Output the (X, Y) coordinate of the center of the cell containing the given text.  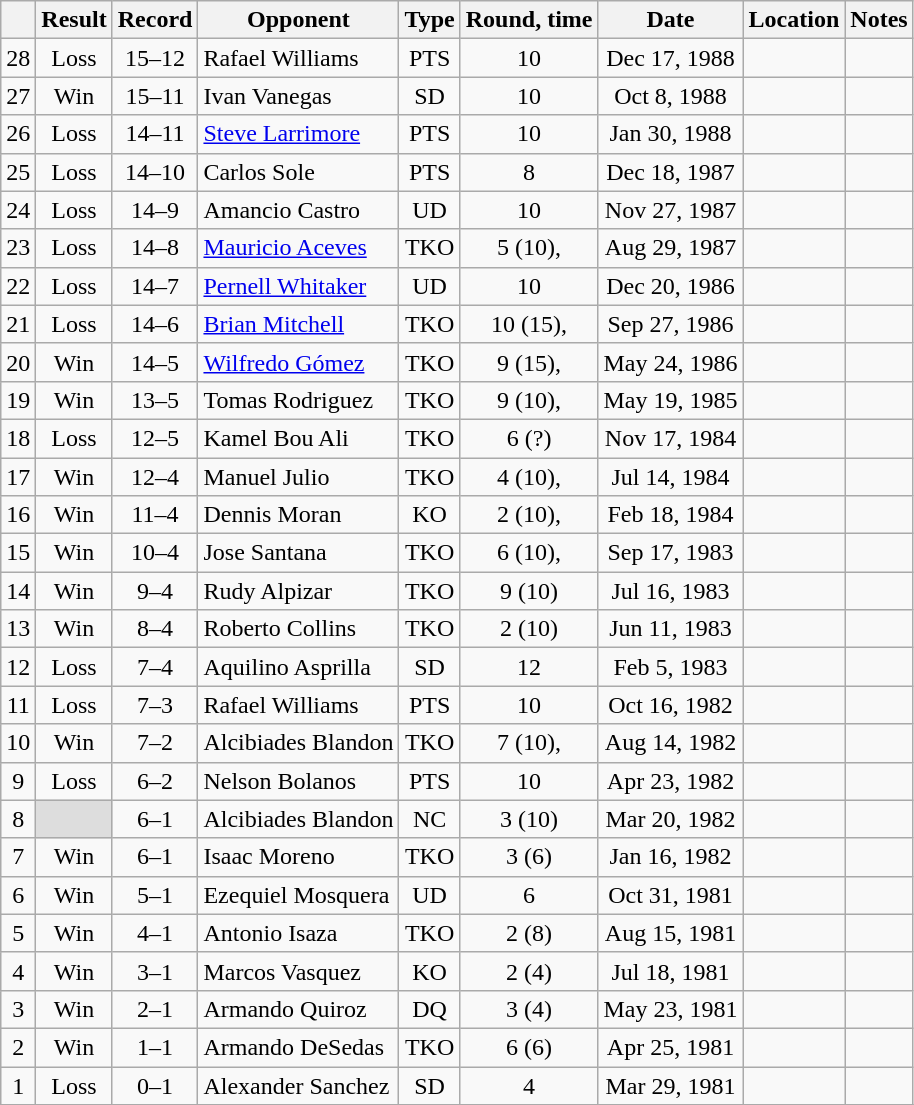
Oct 16, 1982 (670, 705)
NC (430, 819)
Armando Quiroz (298, 1009)
Round, time (529, 20)
2 (4) (529, 971)
Manuel Julio (298, 477)
4 (10), (529, 477)
Mauricio Aceves (298, 248)
Type (430, 20)
14–10 (155, 172)
10 (15), (529, 324)
5 (10), (529, 248)
12–5 (155, 438)
20 (18, 362)
Steve Larrimore (298, 134)
Mar 20, 1982 (670, 819)
Brian Mitchell (298, 324)
14–8 (155, 248)
6 (10), (529, 553)
2–1 (155, 1009)
3–1 (155, 971)
26 (18, 134)
Carlos Sole (298, 172)
8–4 (155, 629)
Kamel Bou Ali (298, 438)
3 (4) (529, 1009)
9 (10) (529, 591)
12–4 (155, 477)
Nov 17, 1984 (670, 438)
16 (18, 515)
May 23, 1981 (670, 1009)
11–4 (155, 515)
2 (18, 1047)
14 (18, 591)
7–4 (155, 667)
5 (18, 933)
Nov 27, 1987 (670, 210)
Jul 18, 1981 (670, 971)
Aug 15, 1981 (670, 933)
3 (6) (529, 857)
10–4 (155, 553)
Jun 11, 1983 (670, 629)
Dec 20, 1986 (670, 286)
2 (10) (529, 629)
Marcos Vasquez (298, 971)
7–2 (155, 743)
0–1 (155, 1085)
Mar 29, 1981 (670, 1085)
Opponent (298, 20)
24 (18, 210)
11 (18, 705)
13–5 (155, 400)
27 (18, 96)
Isaac Moreno (298, 857)
14–6 (155, 324)
Oct 31, 1981 (670, 895)
6 (?) (529, 438)
Sep 17, 1983 (670, 553)
17 (18, 477)
Notes (879, 20)
9–4 (155, 591)
22 (18, 286)
9 (10), (529, 400)
Aug 14, 1982 (670, 743)
1–1 (155, 1047)
Location (794, 20)
Antonio Isaza (298, 933)
15–11 (155, 96)
7 (10), (529, 743)
Amancio Castro (298, 210)
DQ (430, 1009)
Nelson Bolanos (298, 781)
Dec 17, 1988 (670, 58)
6 (6) (529, 1047)
4–1 (155, 933)
2 (8) (529, 933)
14–5 (155, 362)
Wilfredo Gómez (298, 362)
Jul 14, 1984 (670, 477)
7 (18, 857)
Roberto Collins (298, 629)
Tomas Rodriguez (298, 400)
Record (155, 20)
15–12 (155, 58)
Sep 27, 1986 (670, 324)
Feb 18, 1984 (670, 515)
3 (18, 1009)
28 (18, 58)
Ezequiel Mosquera (298, 895)
Aquilino Asprilla (298, 667)
7–3 (155, 705)
May 24, 1986 (670, 362)
9 (18, 781)
18 (18, 438)
Jul 16, 1983 (670, 591)
Armando DeSedas (298, 1047)
Pernell Whitaker (298, 286)
1 (18, 1085)
Rudy Alpizar (298, 591)
14–9 (155, 210)
Feb 5, 1983 (670, 667)
25 (18, 172)
Ivan Vanegas (298, 96)
2 (10), (529, 515)
Apr 25, 1981 (670, 1047)
Dec 18, 1987 (670, 172)
21 (18, 324)
19 (18, 400)
May 19, 1985 (670, 400)
14–7 (155, 286)
13 (18, 629)
Jan 16, 1982 (670, 857)
Apr 23, 1982 (670, 781)
5–1 (155, 895)
Aug 29, 1987 (670, 248)
9 (15), (529, 362)
Jan 30, 1988 (670, 134)
Result (74, 20)
15 (18, 553)
Dennis Moran (298, 515)
Date (670, 20)
Jose Santana (298, 553)
6–2 (155, 781)
3 (10) (529, 819)
Oct 8, 1988 (670, 96)
23 (18, 248)
Alexander Sanchez (298, 1085)
14–11 (155, 134)
